Scan for the cell matching the given text and deliver its (x, y) coordinate at center. 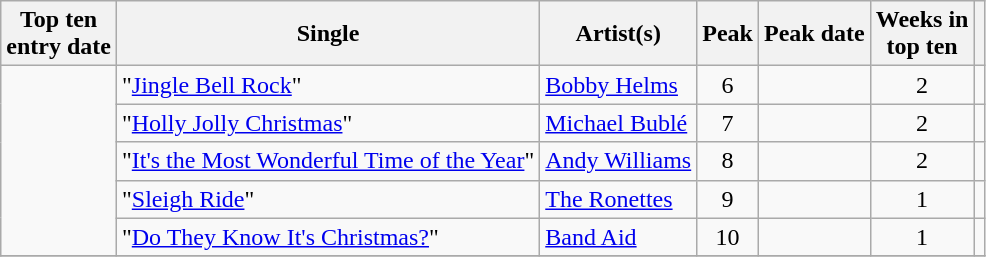
"Sleigh Ride" (328, 199)
The Ronettes (618, 199)
8 (728, 161)
Michael Bublé (618, 123)
7 (728, 123)
Single (328, 34)
Artist(s) (618, 34)
10 (728, 237)
Weeks intop ten (922, 34)
9 (728, 199)
Band Aid (618, 237)
"It's the Most Wonderful Time of the Year" (328, 161)
Peak date (814, 34)
Top tenentry date (59, 34)
6 (728, 85)
"Jingle Bell Rock" (328, 85)
"Holly Jolly Christmas" (328, 123)
Peak (728, 34)
"Do They Know It's Christmas?" (328, 237)
Andy Williams (618, 161)
Bobby Helms (618, 85)
